Extract the [X, Y] coordinate from the center of the cell holding the provided text.  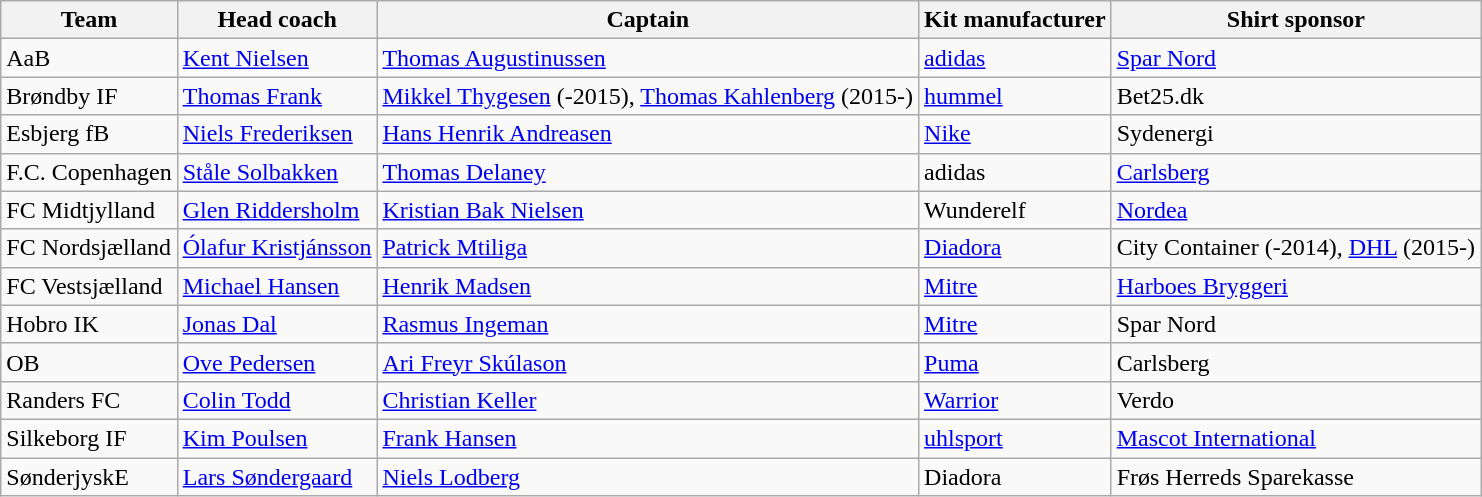
Ståle Solbakken [277, 172]
Mascot International [1296, 438]
Bet25.dk [1296, 96]
Mikkel Thygesen (-2015), Thomas Kahlenberg (2015-) [648, 96]
Christian Keller [648, 400]
Jonas Dal [277, 324]
uhlsport [1016, 438]
Captain [648, 20]
Henrik Madsen [648, 286]
FC Nordsjælland [89, 248]
Wunderelf [1016, 210]
Harboes Bryggeri [1296, 286]
Kit manufacturer [1016, 20]
Nordea [1296, 210]
Thomas Augustinussen [648, 58]
Ólafur Kristjánsson [277, 248]
Hobro IK [89, 324]
Hans Henrik Andreasen [648, 134]
City Container (-2014), DHL (2015-) [1296, 248]
Kristian Bak Nielsen [648, 210]
Michael Hansen [277, 286]
Esbjerg fB [89, 134]
FC Vestsjælland [89, 286]
Puma [1016, 362]
Thomas Frank [277, 96]
F.C. Copenhagen [89, 172]
Randers FC [89, 400]
OB [89, 362]
Kim Poulsen [277, 438]
Lars Søndergaard [277, 477]
Nike [1016, 134]
Verdo [1296, 400]
AaB [89, 58]
Ove Pedersen [277, 362]
Head coach [277, 20]
Frank Hansen [648, 438]
Thomas Delaney [648, 172]
Brøndby IF [89, 96]
Warrior [1016, 400]
Patrick Mtiliga [648, 248]
Silkeborg IF [89, 438]
Glen Riddersholm [277, 210]
Frøs Herreds Sparekasse [1296, 477]
Niels Lodberg [648, 477]
Kent Nielsen [277, 58]
Ari Freyr Skúlason [648, 362]
Rasmus Ingeman [648, 324]
SønderjyskE [89, 477]
Niels Frederiksen [277, 134]
Team [89, 20]
hummel [1016, 96]
Sydenergi [1296, 134]
Shirt sponsor [1296, 20]
Colin Todd [277, 400]
FC Midtjylland [89, 210]
